Return the (x, y) coordinate for the center point of the cell that contains the specified text.  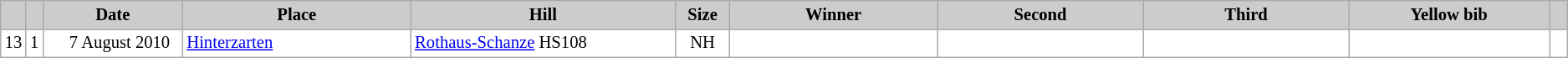
Hinterzarten (296, 43)
Size (702, 14)
13 (13, 43)
7 August 2010 (112, 43)
Third (1246, 14)
NH (702, 43)
Place (296, 14)
Hill (543, 14)
Winner (834, 14)
1 (34, 43)
Rothaus-Schanze HS108 (543, 43)
Yellow bib (1448, 14)
Second (1040, 14)
Date (112, 14)
